Extract the [x, y] coordinate from the center of the cell holding the provided text.  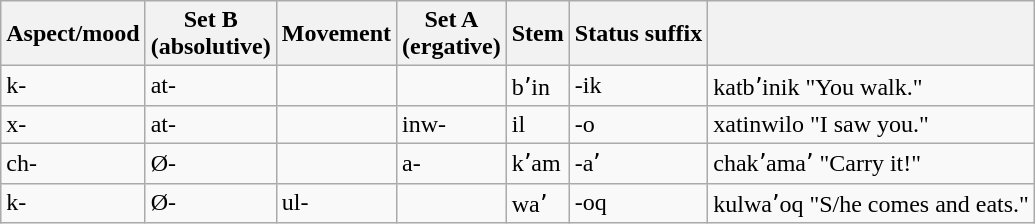
katbʼinik "You walk." [872, 86]
Movement [336, 34]
ul- [336, 203]
kulwaʼoq "S/he comes and eats." [872, 203]
-o [638, 124]
bʼin [538, 86]
x- [73, 124]
Status suffix [638, 34]
Set A(ergative) [452, 34]
a- [452, 163]
-oq [638, 203]
waʼ [538, 203]
Stem [538, 34]
ch- [73, 163]
-aʼ [638, 163]
inw- [452, 124]
Aspect/mood [73, 34]
Set B(absolutive) [210, 34]
xatinwilo "I saw you." [872, 124]
chakʼamaʼ "Carry it!" [872, 163]
il [538, 124]
kʼam [538, 163]
-ik [638, 86]
